Locate the cell with the specified text and output its [x, y] center coordinate. 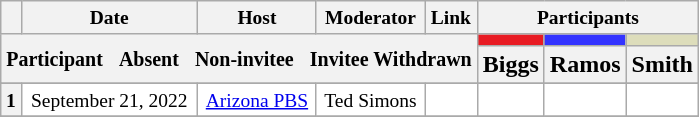
Arizona PBS [258, 100]
Link [452, 18]
Ramos [585, 64]
Participants [588, 18]
Date [110, 18]
Smith [662, 64]
Biggs [510, 64]
September 21, 2022 [110, 100]
Ted Simons [370, 100]
1 [11, 100]
Host [258, 18]
Moderator [370, 18]
Participant Absent Non-invitee Invitee Withdrawn [240, 58]
